Return (X, Y) of the center of cell containing provided text 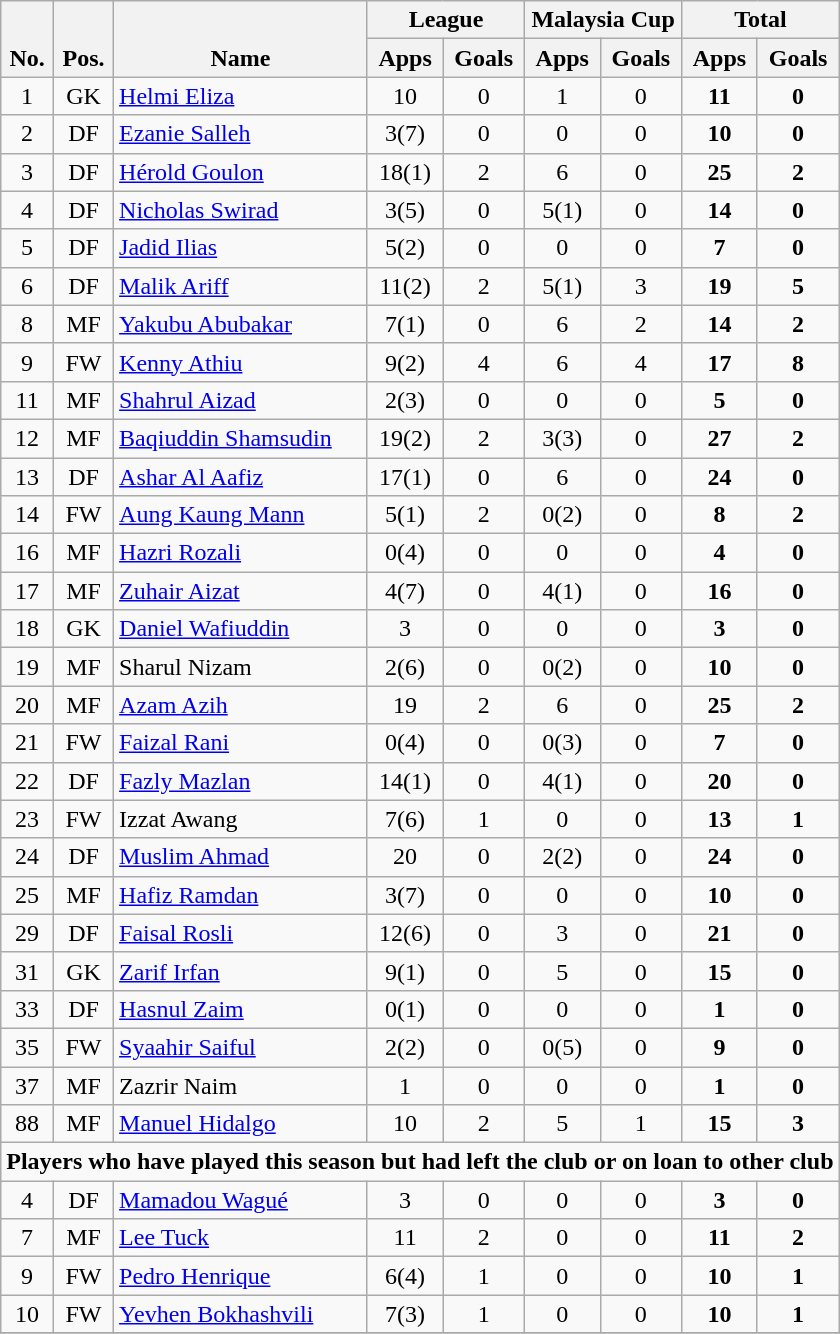
18 (28, 629)
31 (28, 971)
Hérold Goulon (241, 172)
Izzat Awang (241, 819)
7(1) (404, 324)
Ashar Al Aafiz (241, 477)
23 (28, 819)
Nicholas Swirad (241, 210)
Kenny Athiu (241, 362)
19(2) (404, 438)
Mamadou Wagué (241, 1200)
2(3) (404, 400)
Pedro Henrique (241, 1276)
Total (760, 20)
No. (28, 39)
Faisal Rosli (241, 933)
Azam Azih (241, 705)
Zarif Irfan (241, 971)
0(5) (562, 1047)
Jadid Ilias (241, 248)
Zuhair Aizat (241, 591)
Faizal Rani (241, 743)
88 (28, 1124)
Hasnul Zaim (241, 1009)
Muslim Ahmad (241, 857)
Hafiz Ramdan (241, 895)
9(1) (404, 971)
Aung Kaung Mann (241, 515)
3(3) (562, 438)
Zazrir Naim (241, 1085)
37 (28, 1085)
Sharul Nizam (241, 667)
0(3) (562, 743)
12 (28, 438)
22 (28, 781)
Syaahir Saiful (241, 1047)
7(3) (404, 1314)
Helmi Eliza (241, 96)
6(4) (404, 1276)
Lee Tuck (241, 1238)
Shahrul Aizad (241, 400)
Malaysia Cup (604, 20)
Malik Ariff (241, 286)
Yakubu Abubakar (241, 324)
Yevhen Bokhashvili (241, 1314)
9(2) (404, 362)
14(1) (404, 781)
Daniel Wafiuddin (241, 629)
Fazly Mazlan (241, 781)
Manuel Hidalgo (241, 1124)
12(6) (404, 933)
11(2) (404, 286)
Baqiuddin Shamsudin (241, 438)
Players who have played this season but had left the club or on loan to other club (420, 1162)
Hazri Rozali (241, 553)
7(6) (404, 819)
Pos. (83, 39)
0(1) (404, 1009)
27 (720, 438)
35 (28, 1047)
2(6) (404, 667)
Ezanie Salleh (241, 134)
Name (241, 39)
League (446, 20)
4(7) (404, 591)
5(2) (404, 248)
3(5) (404, 210)
18(1) (404, 172)
17(1) (404, 477)
33 (28, 1009)
29 (28, 933)
